For the text-containing cell, return its midpoint in (X, Y) coordinate format. 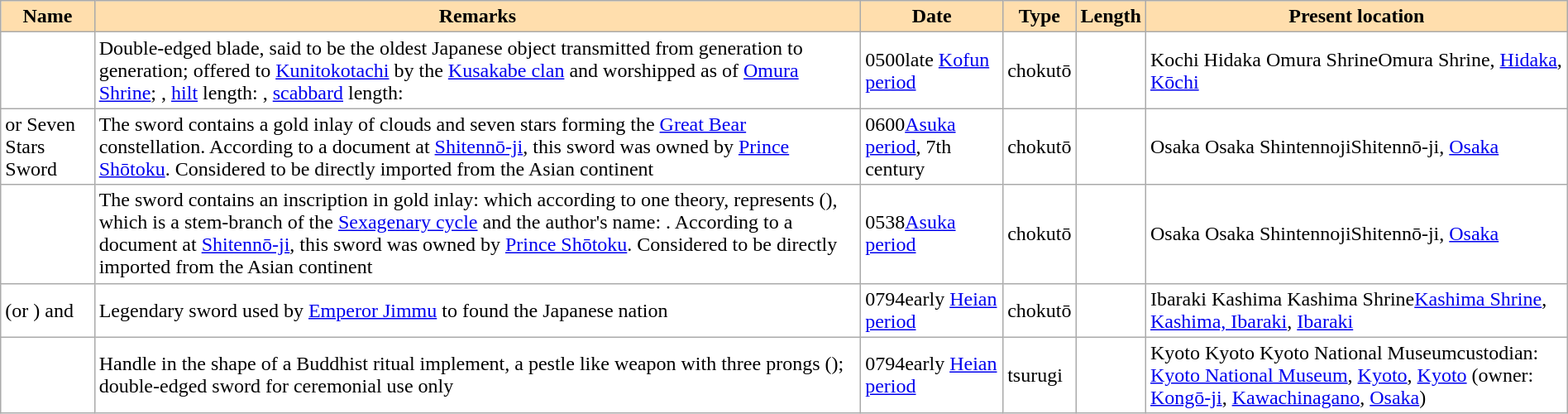
Length (1111, 17)
Handle in the shape of a Buddhist ritual implement, a pestle like weapon with three prongs (); double-edged sword for ceremonial use only (478, 375)
0538Asuka period (932, 233)
tsurugi (1040, 375)
Kyoto Kyoto Kyoto National Museumcustodian: Kyoto National Museum, Kyoto, Kyoto (owner: Kongō-ji, Kawachinagano, Osaka) (1356, 375)
Name (48, 17)
(or ) and (48, 310)
Type (1040, 17)
Present location (1356, 17)
Date (932, 17)
Ibaraki Kashima Kashima ShrineKashima Shrine, Kashima, Ibaraki, Ibaraki (1356, 310)
0600Asuka period, 7th century (932, 147)
Legendary sword used by Emperor Jimmu to found the Japanese nation (478, 310)
Remarks (478, 17)
or Seven Stars Sword (48, 147)
0500late Kofun period (932, 70)
Kochi Hidaka Omura ShrineOmura Shrine, Hidaka, Kōchi (1356, 70)
